Find where the given text appears and provide that cell's center as (x, y) coordinate. 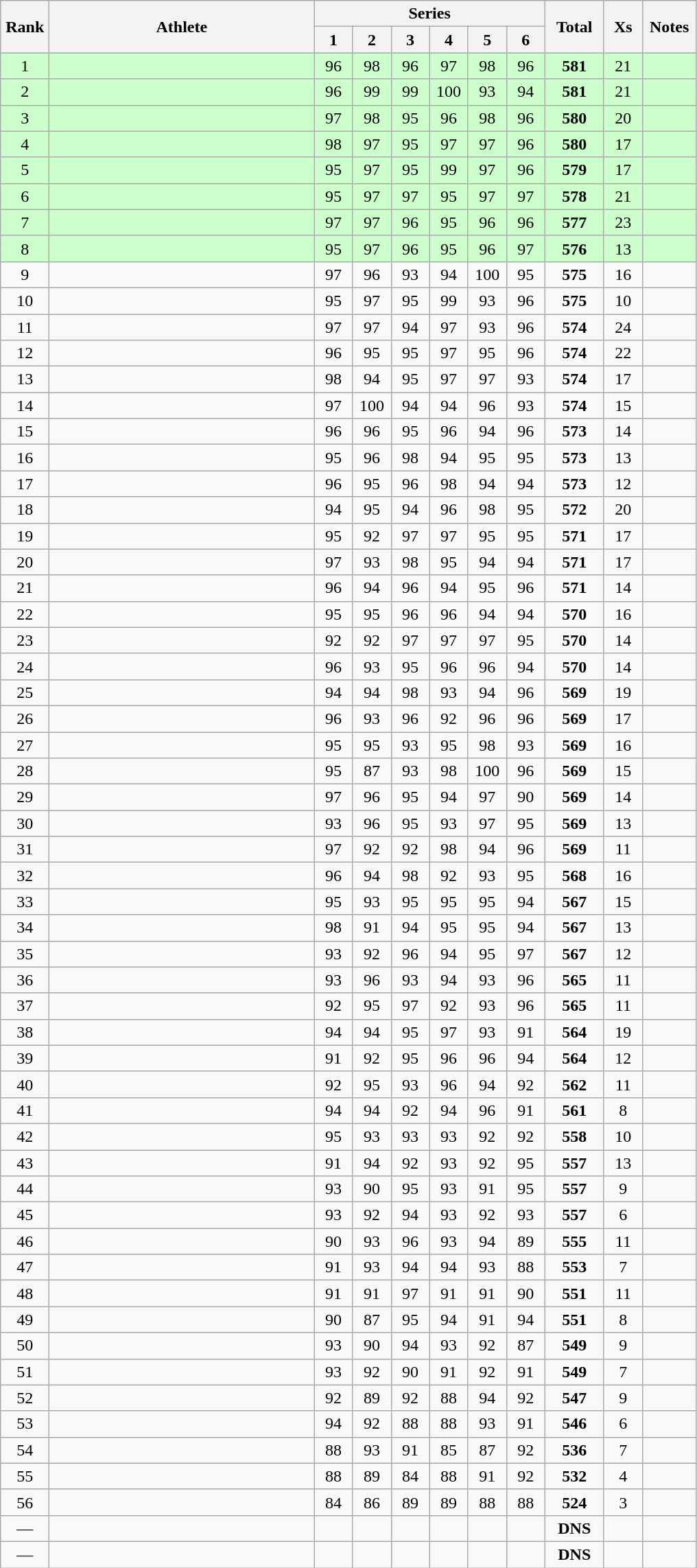
33 (25, 902)
572 (574, 510)
34 (25, 928)
55 (25, 1476)
29 (25, 797)
577 (574, 222)
547 (574, 1398)
44 (25, 1189)
45 (25, 1215)
Series (429, 14)
41 (25, 1110)
Total (574, 27)
56 (25, 1502)
51 (25, 1372)
Notes (670, 27)
85 (449, 1450)
35 (25, 954)
37 (25, 1006)
42 (25, 1136)
553 (574, 1267)
46 (25, 1241)
50 (25, 1346)
53 (25, 1424)
524 (574, 1502)
49 (25, 1320)
38 (25, 1032)
Athlete (182, 27)
36 (25, 980)
30 (25, 823)
48 (25, 1294)
532 (574, 1476)
28 (25, 771)
31 (25, 850)
579 (574, 170)
555 (574, 1241)
40 (25, 1084)
43 (25, 1163)
54 (25, 1450)
32 (25, 876)
578 (574, 196)
Xs (623, 27)
546 (574, 1424)
568 (574, 876)
562 (574, 1084)
86 (372, 1502)
26 (25, 718)
558 (574, 1136)
52 (25, 1398)
576 (574, 248)
Rank (25, 27)
47 (25, 1267)
18 (25, 510)
27 (25, 745)
25 (25, 692)
39 (25, 1058)
561 (574, 1110)
536 (574, 1450)
